Identify which cell holds the provided text, then report its (X, Y) central coordinate. 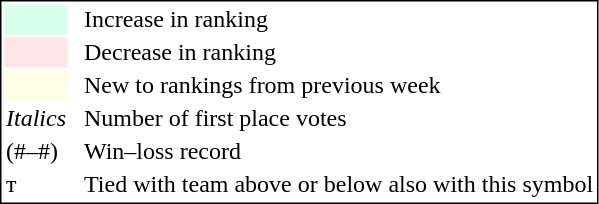
Italics (36, 119)
т (36, 185)
Number of first place votes (338, 119)
New to rankings from previous week (338, 85)
(#–#) (36, 151)
Win–loss record (338, 151)
Decrease in ranking (338, 53)
Tied with team above or below also with this symbol (338, 185)
Increase in ranking (338, 19)
